Extract the [x, y] coordinate from the center of the cell holding the provided text.  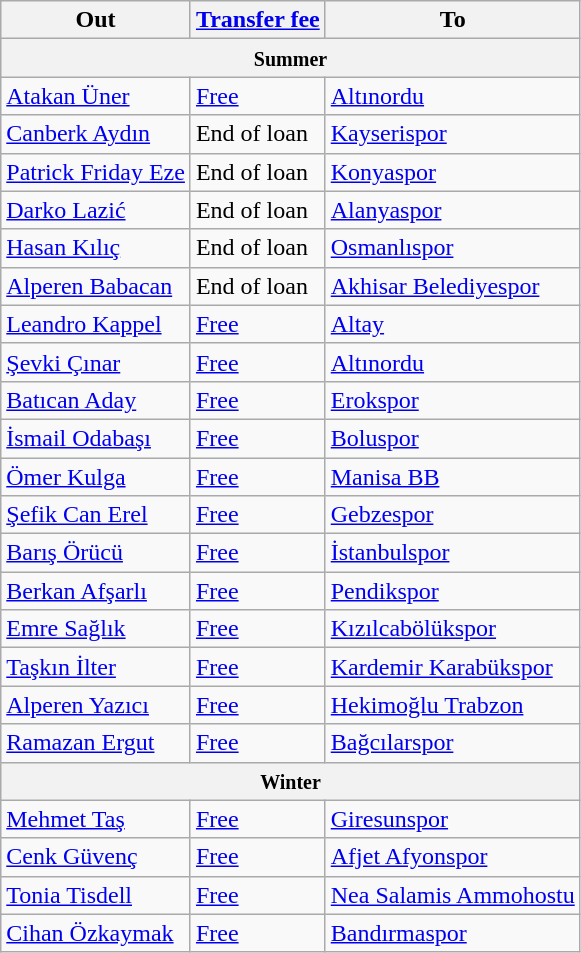
Şefik Can Erel [96, 515]
Hasan Kılıç [96, 248]
Altay [452, 324]
Tonia Tisdell [96, 895]
Cihan Özkaymak [96, 933]
Ramazan Ergut [96, 743]
Gebzespor [452, 515]
Leandro Kappel [96, 324]
Taşkın İlter [96, 667]
Bandırmaspor [452, 933]
Osmanlıspor [452, 248]
Giresunspor [452, 819]
İstanbulspor [452, 553]
Konyaspor [452, 172]
İsmail Odabaşı [96, 438]
Batıcan Aday [96, 400]
Mehmet Taş [96, 819]
Cenk Güvenç [96, 857]
Akhisar Belediyespor [452, 286]
Canberk Aydın [96, 134]
Barış Örücü [96, 553]
Transfer fee [258, 20]
Winter [291, 781]
Summer [291, 58]
Atakan Üner [96, 96]
Nea Salamis Ammohostu [452, 895]
Kayserispor [452, 134]
Pendikspor [452, 591]
Alperen Yazıcı [96, 705]
Afjet Afyonspor [452, 857]
Boluspor [452, 438]
Kardemir Karabükspor [452, 667]
Manisa BB [452, 477]
Darko Lazić [96, 210]
Hekimoğlu Trabzon [452, 705]
Alperen Babacan [96, 286]
Kızılcabölükspor [452, 629]
Out [96, 20]
Berkan Afşarlı [96, 591]
Şevki Çınar [96, 362]
Patrick Friday Eze [96, 172]
Ömer Kulga [96, 477]
To [452, 20]
Bağcılarspor [452, 743]
Emre Sağlık [96, 629]
Erokspor [452, 400]
Alanyaspor [452, 210]
